Locate the cell with the specified text and output its (x, y) center coordinate. 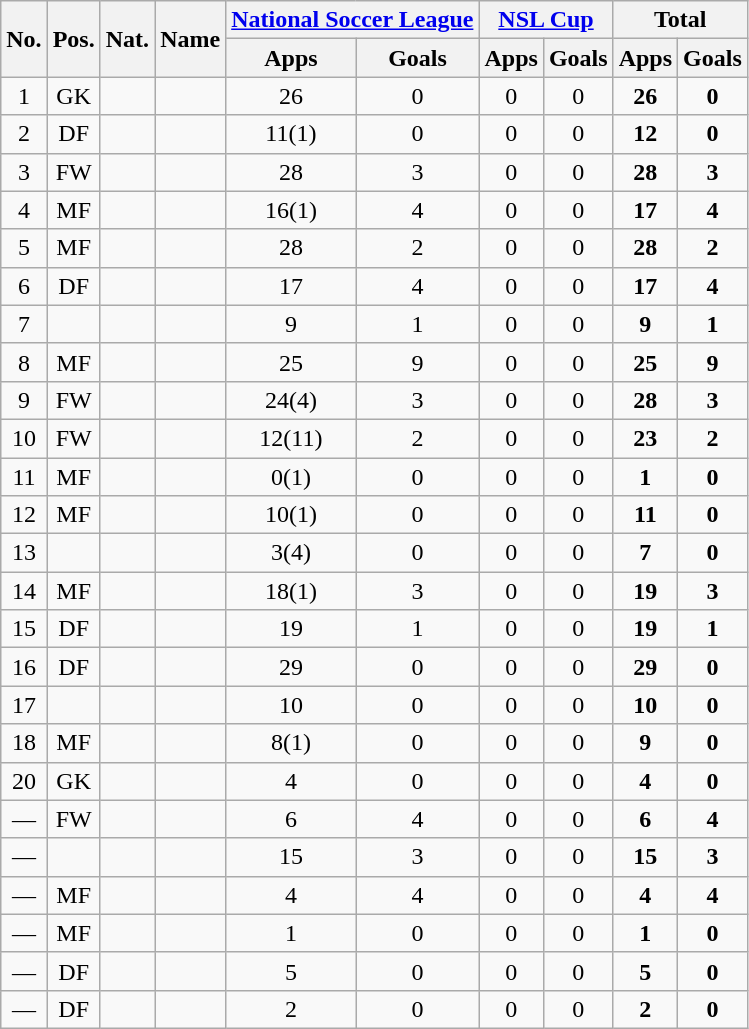
16 (24, 667)
12(11) (291, 438)
Name (190, 39)
24(4) (291, 400)
Total (680, 20)
11(1) (291, 134)
0(1) (291, 477)
3(4) (291, 553)
National Soccer League (352, 20)
16(1) (291, 210)
NSL Cup (546, 20)
8 (24, 362)
18(1) (291, 591)
13 (24, 553)
18 (24, 743)
23 (645, 438)
Pos. (74, 39)
Nat. (127, 39)
8(1) (291, 743)
10(1) (291, 515)
14 (24, 591)
No. (24, 39)
20 (24, 781)
